Scan for the cell matching the given text and deliver its [x, y] coordinate at center. 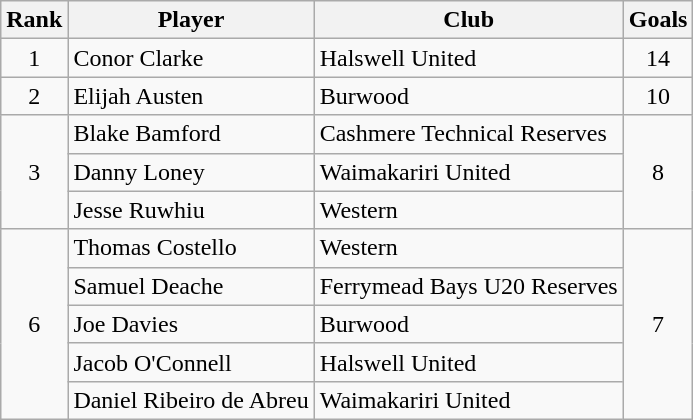
Player [191, 20]
10 [658, 96]
Blake Bamford [191, 134]
Cashmere Technical Reserves [468, 134]
Samuel Deache [191, 286]
Rank [34, 20]
6 [34, 324]
14 [658, 58]
Goals [658, 20]
Jesse Ruwhiu [191, 210]
Club [468, 20]
Conor Clarke [191, 58]
Ferrymead Bays U20 Reserves [468, 286]
8 [658, 172]
Daniel Ribeiro de Abreu [191, 400]
Elijah Austen [191, 96]
Thomas Costello [191, 248]
Danny Loney [191, 172]
Jacob O'Connell [191, 362]
7 [658, 324]
3 [34, 172]
Joe Davies [191, 324]
2 [34, 96]
1 [34, 58]
